Return [x, y] of the center of cell containing provided text 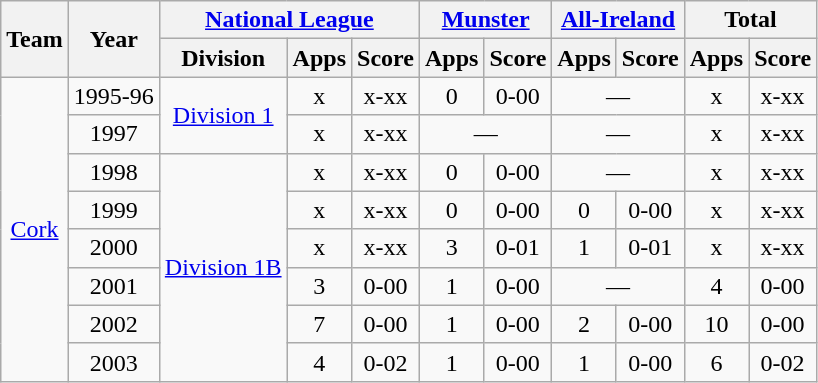
7 [319, 324]
2000 [114, 248]
2002 [114, 324]
National League [289, 20]
2001 [114, 286]
Division [223, 58]
2 [584, 324]
Division 1B [223, 267]
1997 [114, 134]
Cork [35, 229]
1998 [114, 172]
All-Ireland [618, 20]
2003 [114, 362]
10 [716, 324]
Munster [485, 20]
Total [750, 20]
1995-96 [114, 96]
Year [114, 39]
Division 1 [223, 115]
6 [716, 362]
Team [35, 39]
1999 [114, 210]
